Detect which cell encompasses the target text, then output its [x, y] center coordinate. 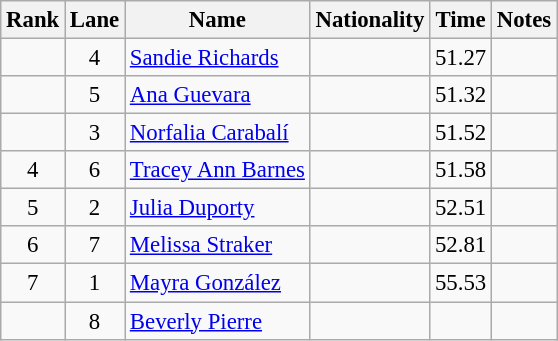
Lane [95, 20]
Tracey Ann Barnes [218, 170]
Norfalia Carabalí [218, 133]
Nationality [370, 20]
51.27 [461, 58]
Name [218, 20]
1 [95, 283]
Notes [524, 20]
Time [461, 20]
Beverly Pierre [218, 321]
Mayra González [218, 283]
51.58 [461, 170]
52.51 [461, 208]
Julia Duporty [218, 208]
55.53 [461, 283]
52.81 [461, 245]
Ana Guevara [218, 95]
3 [95, 133]
8 [95, 321]
Sandie Richards [218, 58]
51.32 [461, 95]
Rank [33, 20]
Melissa Straker [218, 245]
2 [95, 208]
51.52 [461, 133]
